For the text-containing cell, return its midpoint in [x, y] coordinate format. 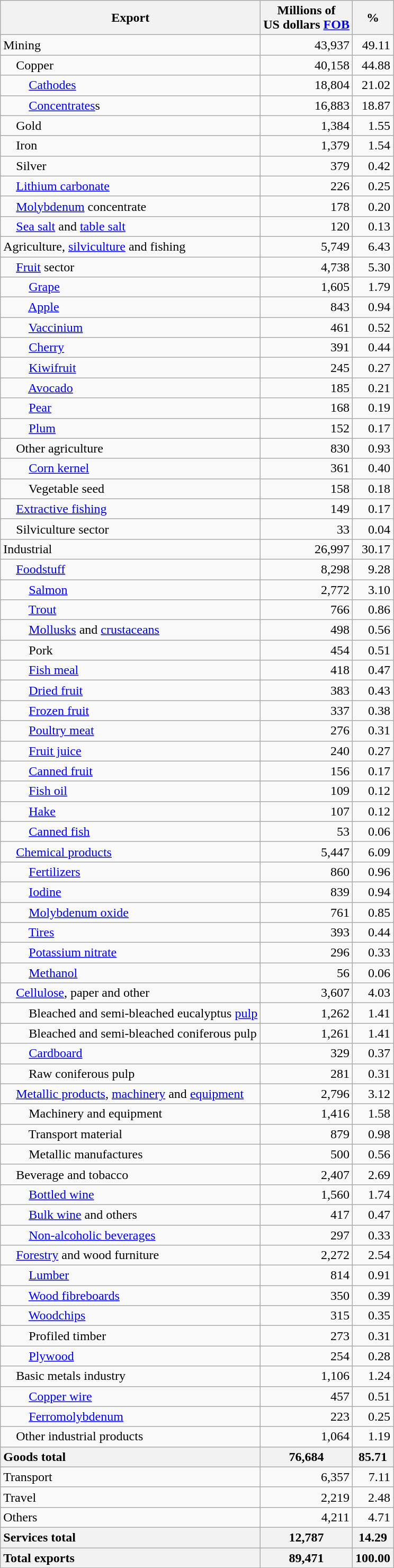
1,261 [307, 1033]
107 [307, 811]
0.04 [373, 529]
Industrial [130, 549]
0.37 [373, 1053]
Cardboard [130, 1053]
1,605 [307, 287]
18,804 [307, 85]
Basic metals industry [130, 1376]
Others [130, 1517]
0.13 [373, 226]
Canned fruit [130, 771]
2,219 [307, 1497]
Forestry and wood furniture [130, 1255]
Mining [130, 45]
Machinery and equipment [130, 1114]
1.24 [373, 1376]
Chemical products [130, 852]
391 [307, 348]
281 [307, 1074]
158 [307, 489]
296 [307, 953]
2,272 [307, 1255]
361 [307, 468]
1,106 [307, 1376]
Lithium carbonate [130, 186]
14.29 [373, 1537]
Iron [130, 146]
Bleached and semi-bleached eucalyptus pulp [130, 1013]
814 [307, 1275]
4.71 [373, 1517]
Concentratess [130, 105]
1.19 [373, 1437]
1.79 [373, 287]
Cherry [130, 348]
Potassium nitrate [130, 953]
Total exports [130, 1557]
Cathodes [130, 85]
839 [307, 892]
297 [307, 1235]
Foodstuff [130, 569]
Plum [130, 428]
Silver [130, 166]
2,772 [307, 590]
Metallic products, machinery and equipment [130, 1094]
2.69 [373, 1174]
Vaccinium [130, 327]
Transport material [130, 1134]
1.55 [373, 126]
5.30 [373, 267]
Plywood [130, 1356]
7.11 [373, 1477]
0.19 [373, 408]
1,379 [307, 146]
254 [307, 1356]
0.35 [373, 1316]
49.11 [373, 45]
350 [307, 1296]
Corn kernel [130, 468]
0.21 [373, 388]
Cellulose, paper and other [130, 993]
Pear [130, 408]
0.43 [373, 690]
33 [307, 529]
276 [307, 731]
1.58 [373, 1114]
2.54 [373, 1255]
109 [307, 791]
Apple [130, 307]
Fruit juice [130, 751]
1.74 [373, 1194]
Export [130, 18]
0.91 [373, 1275]
226 [307, 186]
766 [307, 610]
0.98 [373, 1134]
329 [307, 1053]
120 [307, 226]
26,997 [307, 549]
Trout [130, 610]
Bleached and semi-bleached coniferous pulp [130, 1033]
Methanol [130, 973]
Ferromolybdenum [130, 1416]
1,416 [307, 1114]
0.42 [373, 166]
830 [307, 448]
0.93 [373, 448]
9.28 [373, 569]
Tires [130, 933]
Services total [130, 1537]
337 [307, 711]
498 [307, 630]
Fruit sector [130, 267]
0.28 [373, 1356]
40,158 [307, 65]
843 [307, 307]
Fish oil [130, 791]
76,684 [307, 1457]
3,607 [307, 993]
Lumber [130, 1275]
Beverage and tobacco [130, 1174]
Non-alcoholic beverages [130, 1235]
Woodchips [130, 1316]
2,796 [307, 1094]
879 [307, 1134]
393 [307, 933]
Bottled wine [130, 1194]
Other industrial products [130, 1437]
379 [307, 166]
Travel [130, 1497]
4,211 [307, 1517]
0.40 [373, 468]
Millions ofUS dollars FOB [307, 18]
0.85 [373, 912]
16,883 [307, 105]
Raw coniferous pulp [130, 1074]
240 [307, 751]
273 [307, 1336]
Molybdenum concentrate [130, 206]
4.03 [373, 993]
454 [307, 650]
Salmon [130, 590]
Dried fruit [130, 690]
1,384 [307, 126]
500 [307, 1154]
8,298 [307, 569]
12,787 [307, 1537]
2,407 [307, 1174]
85.71 [373, 1457]
Gold [130, 126]
383 [307, 690]
Sea salt and table salt [130, 226]
5,749 [307, 246]
44.88 [373, 65]
461 [307, 327]
1,262 [307, 1013]
Fish meal [130, 670]
0.38 [373, 711]
0.18 [373, 489]
Metallic manufactures [130, 1154]
21.02 [373, 85]
% [373, 18]
156 [307, 771]
18.87 [373, 105]
Copper [130, 65]
185 [307, 388]
30.17 [373, 549]
Wood fibreboards [130, 1296]
0.96 [373, 872]
Profiled timber [130, 1336]
Bulk wine and others [130, 1215]
Avocado [130, 388]
418 [307, 670]
Vegetable seed [130, 489]
5,447 [307, 852]
0.39 [373, 1296]
Molybdenum oxide [130, 912]
149 [307, 509]
56 [307, 973]
761 [307, 912]
Other agriculture [130, 448]
6,357 [307, 1477]
Extractive fishing [130, 509]
178 [307, 206]
168 [307, 408]
100.00 [373, 1557]
2.48 [373, 1497]
1,064 [307, 1437]
Frozen fruit [130, 711]
Transport [130, 1477]
Canned fish [130, 831]
Grape [130, 287]
Copper wire [130, 1396]
245 [307, 368]
6.09 [373, 852]
223 [307, 1416]
Hake [130, 811]
6.43 [373, 246]
43,937 [307, 45]
457 [307, 1396]
Pork [130, 650]
3.10 [373, 590]
Iodine [130, 892]
Agriculture, silviculture and fishing [130, 246]
3.12 [373, 1094]
1,560 [307, 1194]
Silviculture sector [130, 529]
0.52 [373, 327]
Poultry meat [130, 731]
152 [307, 428]
Goods total [130, 1457]
0.20 [373, 206]
Mollusks and crustaceans [130, 630]
417 [307, 1215]
0.86 [373, 610]
4,738 [307, 267]
89,471 [307, 1557]
315 [307, 1316]
Fertilizers [130, 872]
53 [307, 831]
Kiwifruit [130, 368]
1.54 [373, 146]
860 [307, 872]
